Locate the cell with the specified text and output its (x, y) center coordinate. 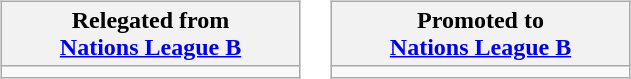
Relegated fromNations League B (150, 34)
Promoted toNations League B (480, 34)
